Output the (x, y) coordinate of the center of the cell containing the given text.  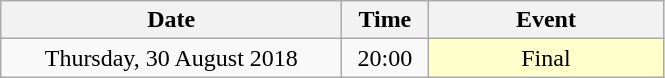
Date (172, 20)
Event (546, 20)
20:00 (385, 58)
Thursday, 30 August 2018 (172, 58)
Time (385, 20)
Final (546, 58)
